Scan for the cell matching the given text and deliver its [X, Y] coordinate at center. 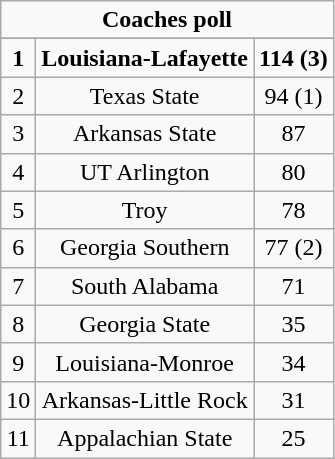
11 [18, 438]
Appalachian State [145, 438]
25 [294, 438]
Troy [145, 210]
114 (3) [294, 58]
Louisiana-Lafayette [145, 58]
UT Arlington [145, 172]
9 [18, 362]
10 [18, 400]
Georgia State [145, 324]
3 [18, 134]
South Alabama [145, 286]
6 [18, 248]
Louisiana-Monroe [145, 362]
94 (1) [294, 96]
78 [294, 210]
35 [294, 324]
2 [18, 96]
4 [18, 172]
80 [294, 172]
31 [294, 400]
5 [18, 210]
77 (2) [294, 248]
7 [18, 286]
Coaches poll [168, 20]
87 [294, 134]
Arkansas State [145, 134]
34 [294, 362]
71 [294, 286]
Texas State [145, 96]
1 [18, 58]
Georgia Southern [145, 248]
Arkansas-Little Rock [145, 400]
8 [18, 324]
